From the cell containing the given text, extract its center point as (x, y) coordinate. 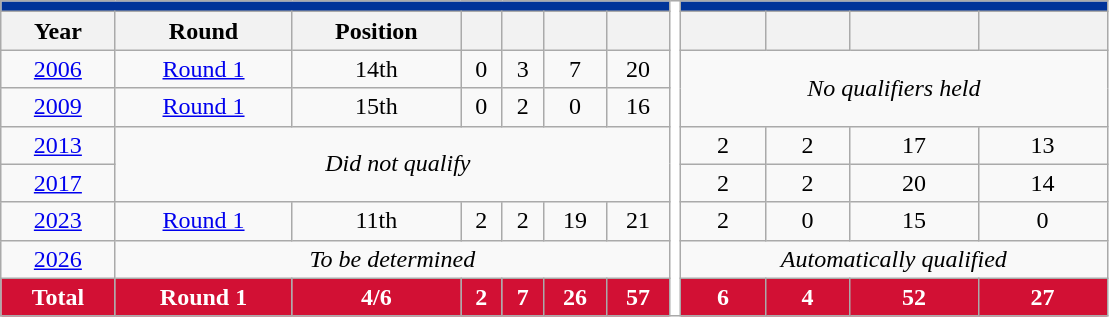
15 (914, 221)
2006 (58, 69)
2017 (58, 183)
13 (1042, 145)
Total (58, 297)
17 (914, 145)
Position (376, 31)
19 (576, 221)
4 (807, 297)
27 (1042, 297)
14 (1042, 183)
2009 (58, 107)
No qualifiers held (894, 88)
11th (376, 221)
Did not qualify (398, 164)
16 (638, 107)
57 (638, 297)
Automatically qualified (894, 259)
4/6 (376, 297)
To be determined (392, 259)
Year (58, 31)
21 (638, 221)
15th (376, 107)
2013 (58, 145)
Round (204, 31)
14th (376, 69)
3 (522, 69)
26 (576, 297)
2026 (58, 259)
6 (723, 297)
2023 (58, 221)
52 (914, 297)
